Capture the cell that displays the provided text and extract its (X, Y) central coordinate. 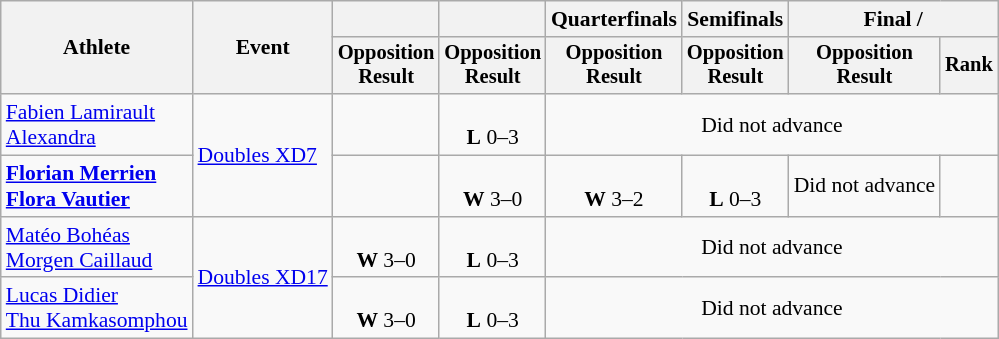
Semifinals (736, 19)
Doubles XD17 (263, 278)
Matéo BohéasMorgen Caillaud (97, 248)
Event (263, 48)
Quarterfinals (614, 19)
W 3–2 (614, 186)
Doubles XD7 (263, 155)
Athlete (97, 48)
Florian MerrienFlora Vautier (97, 186)
Lucas DidierThu Kamkasomphou (97, 308)
Rank (969, 66)
Final / (894, 19)
Fabien LamiraultAlexandra (97, 124)
